Identify which cell holds the provided text, then report its [x, y] central coordinate. 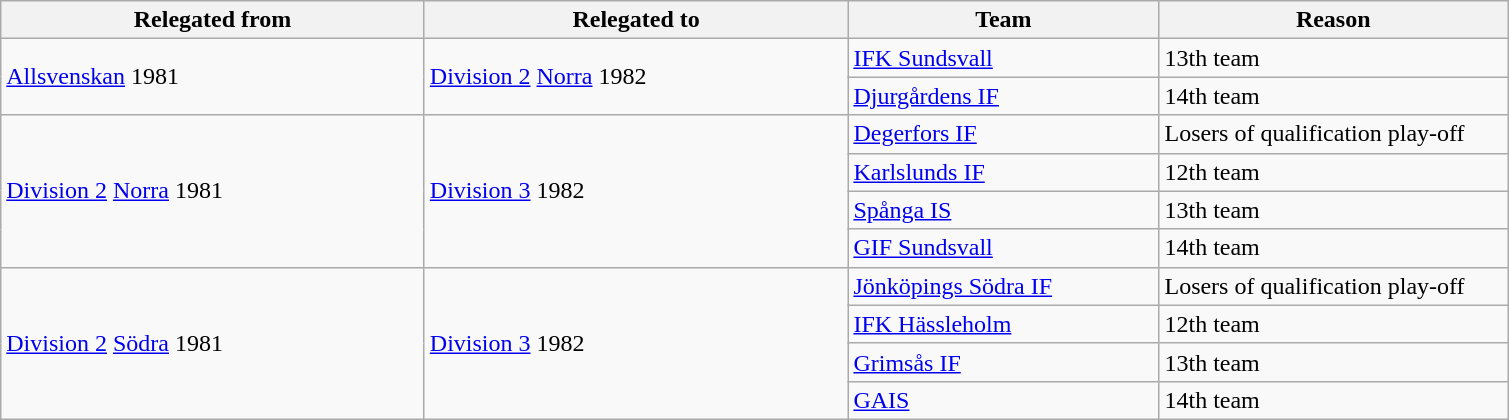
Division 2 Norra 1982 [636, 77]
Reason [1334, 20]
Relegated from [213, 20]
Degerfors IF [1004, 134]
GAIS [1004, 400]
Division 2 Södra 1981 [213, 343]
Allsvenskan 1981 [213, 77]
GIF Sundsvall [1004, 248]
IFK Hässleholm [1004, 324]
Grimsås IF [1004, 362]
IFK Sundsvall [1004, 58]
Jönköpings Södra IF [1004, 286]
Karlslunds IF [1004, 172]
Team [1004, 20]
Spånga IS [1004, 210]
Division 2 Norra 1981 [213, 191]
Relegated to [636, 20]
Djurgårdens IF [1004, 96]
